Detect which cell encompasses the target text, then output its [X, Y] center coordinate. 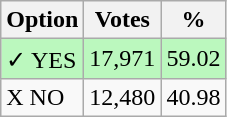
Votes [122, 20]
12,480 [122, 97]
Option [42, 20]
✓ YES [42, 59]
% [194, 20]
X NO [42, 97]
17,971 [122, 59]
59.02 [194, 59]
40.98 [194, 97]
